Search for the cell housing the specified text and yield its [x, y] center coordinate. 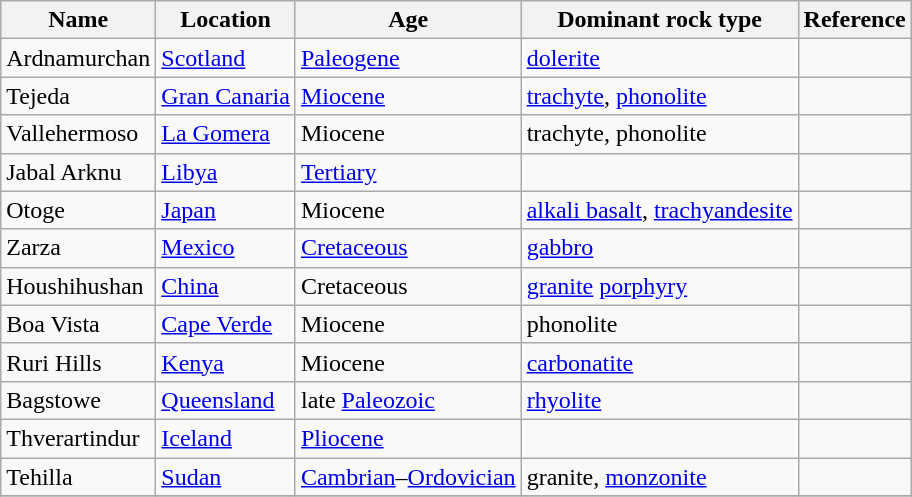
granite porphyry [660, 286]
Mexico [226, 248]
Ruri Hills [78, 362]
dolerite [660, 58]
Pliocene [408, 438]
Zarza [78, 248]
Dominant rock type [660, 20]
Kenya [226, 362]
Paleogene [408, 58]
Scotland [226, 58]
China [226, 286]
Bagstowe [78, 400]
Queensland [226, 400]
carbonatite [660, 362]
Age [408, 20]
Libya [226, 172]
La Gomera [226, 134]
Cape Verde [226, 324]
phonolite [660, 324]
Name [78, 20]
Cambrian–Ordovician [408, 477]
Gran Canaria [226, 96]
late Paleozoic [408, 400]
Houshihushan [78, 286]
rhyolite [660, 400]
alkali basalt, trachyandesite [660, 210]
Ardnamurchan [78, 58]
Sudan [226, 477]
Tertiary [408, 172]
Boa Vista [78, 324]
Jabal Arknu [78, 172]
Vallehermoso [78, 134]
Japan [226, 210]
granite, monzonite [660, 477]
Iceland [226, 438]
Thverartindur [78, 438]
Otoge [78, 210]
Reference [854, 20]
Tehilla [78, 477]
Tejeda [78, 96]
gabbro [660, 248]
Location [226, 20]
